Provide the (x, y) coordinate of the cell's center where the given text is located.  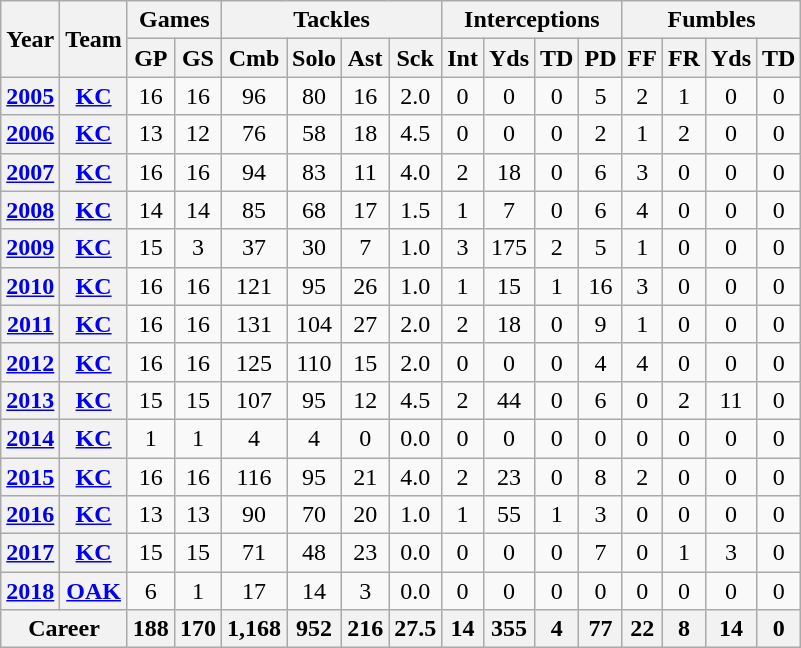
2014 (30, 438)
355 (508, 629)
175 (508, 248)
PD (600, 58)
71 (254, 553)
Team (94, 39)
Career (64, 629)
2018 (30, 591)
21 (366, 477)
37 (254, 248)
Fumbles (712, 20)
Games (174, 20)
76 (254, 134)
107 (254, 400)
FR (684, 58)
27.5 (416, 629)
2015 (30, 477)
Tackles (331, 20)
26 (366, 286)
OAK (94, 591)
2016 (30, 515)
90 (254, 515)
2012 (30, 362)
2009 (30, 248)
1,168 (254, 629)
94 (254, 172)
116 (254, 477)
2008 (30, 210)
104 (314, 324)
121 (254, 286)
9 (600, 324)
22 (642, 629)
20 (366, 515)
131 (254, 324)
GP (150, 58)
FF (642, 58)
2013 (30, 400)
2011 (30, 324)
Sck (416, 58)
Ast (366, 58)
Interceptions (532, 20)
2007 (30, 172)
58 (314, 134)
Cmb (254, 58)
Solo (314, 58)
2017 (30, 553)
68 (314, 210)
48 (314, 553)
55 (508, 515)
2005 (30, 96)
1.5 (416, 210)
96 (254, 96)
27 (366, 324)
Int (463, 58)
2010 (30, 286)
188 (150, 629)
2006 (30, 134)
83 (314, 172)
30 (314, 248)
44 (508, 400)
70 (314, 515)
GS (198, 58)
216 (366, 629)
Year (30, 39)
77 (600, 629)
110 (314, 362)
952 (314, 629)
80 (314, 96)
125 (254, 362)
170 (198, 629)
85 (254, 210)
